Extract the [X, Y] coordinate from the center of the cell holding the provided text.  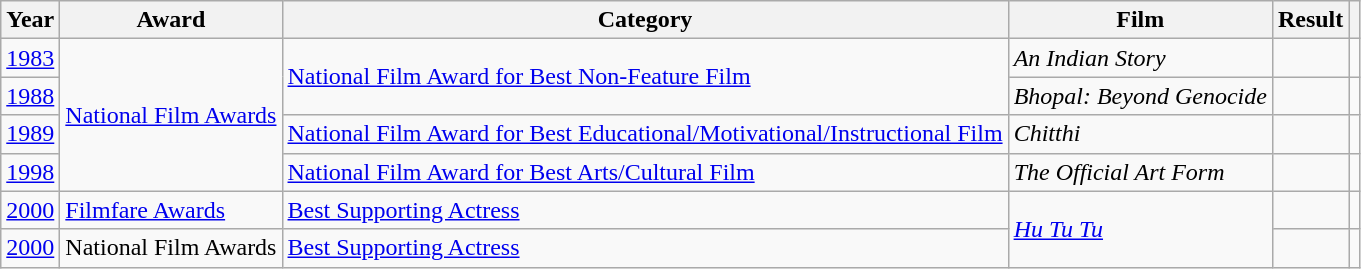
National Film Award for Best Arts/Cultural Film [645, 172]
Year [30, 20]
Bhopal: Beyond Genocide [1140, 96]
1998 [30, 172]
1988 [30, 96]
The Official Art Form [1140, 172]
Hu Tu Tu [1140, 229]
Award [171, 20]
An Indian Story [1140, 58]
Result [1310, 20]
Category [645, 20]
National Film Award for Best Non-Feature Film [645, 77]
1989 [30, 134]
Chitthi [1140, 134]
Filmfare Awards [171, 210]
Film [1140, 20]
1983 [30, 58]
National Film Award for Best Educational/Motivational/Instructional Film [645, 134]
